For the text-containing cell, return its midpoint in (X, Y) coordinate format. 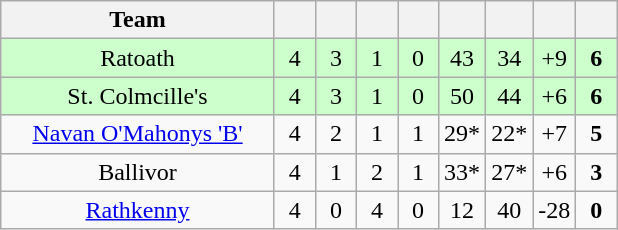
Rathkenny (138, 210)
33* (462, 172)
29* (462, 134)
Ballivor (138, 172)
-28 (554, 210)
40 (510, 210)
5 (596, 134)
27* (510, 172)
50 (462, 96)
Navan O'Mahonys 'B' (138, 134)
Ratoath (138, 58)
+7 (554, 134)
St. Colmcille's (138, 96)
44 (510, 96)
Team (138, 20)
22* (510, 134)
12 (462, 210)
34 (510, 58)
+9 (554, 58)
43 (462, 58)
